Search for the cell housing the specified text and yield its [X, Y] center coordinate. 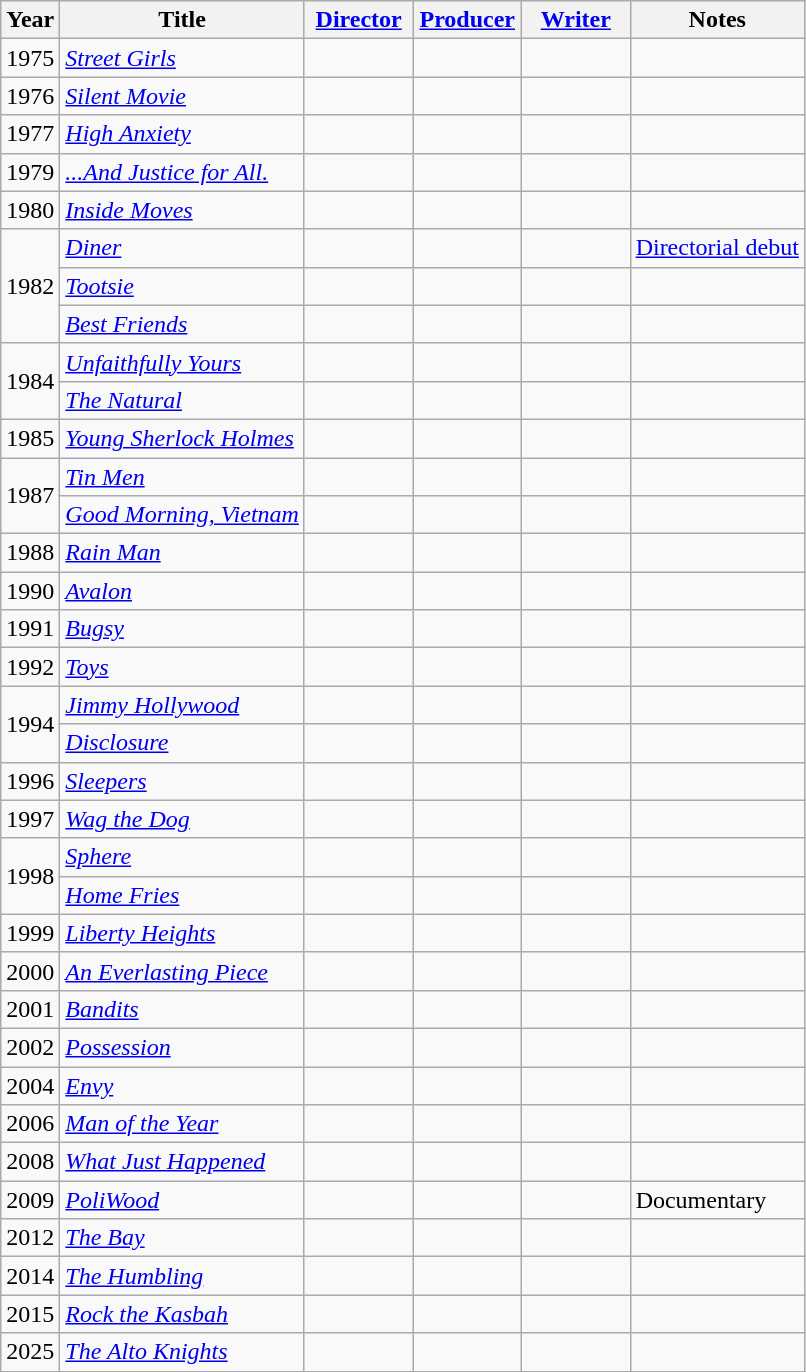
Rain Man [182, 553]
Wag the Dog [182, 819]
Director [358, 20]
1979 [30, 172]
1985 [30, 438]
Inside Moves [182, 210]
1997 [30, 819]
Jimmy Hollywood [182, 705]
1987 [30, 496]
The Humbling [182, 1276]
2001 [30, 1009]
Documentary [717, 1200]
Toys [182, 667]
Sleepers [182, 781]
PoliWood [182, 1200]
Good Morning, Vietnam [182, 515]
Liberty Heights [182, 933]
Envy [182, 1085]
2004 [30, 1085]
2012 [30, 1238]
2008 [30, 1162]
Bandits [182, 1009]
Title [182, 20]
1975 [30, 58]
Diner [182, 248]
Home Fries [182, 895]
2009 [30, 1200]
Notes [717, 20]
The Natural [182, 400]
1982 [30, 286]
What Just Happened [182, 1162]
1984 [30, 381]
Year [30, 20]
Tin Men [182, 477]
1996 [30, 781]
Man of the Year [182, 1124]
1992 [30, 667]
Rock the Kasbah [182, 1314]
1994 [30, 724]
1991 [30, 629]
2014 [30, 1276]
1980 [30, 210]
High Anxiety [182, 134]
1976 [30, 96]
Young Sherlock Holmes [182, 438]
Best Friends [182, 324]
An Everlasting Piece [182, 971]
Writer [576, 20]
The Bay [182, 1238]
2015 [30, 1314]
1990 [30, 591]
Street Girls [182, 58]
The Alto Knights [182, 1352]
Possession [182, 1047]
Sphere [182, 857]
Disclosure [182, 743]
Directorial debut [717, 248]
2025 [30, 1352]
2002 [30, 1047]
Silent Movie [182, 96]
Tootsie [182, 286]
Bugsy [182, 629]
...And Justice for All. [182, 172]
Producer [468, 20]
Unfaithfully Yours [182, 362]
Avalon [182, 591]
1999 [30, 933]
2006 [30, 1124]
1977 [30, 134]
1988 [30, 553]
2000 [30, 971]
1998 [30, 876]
